Search for the cell housing the specified text and yield its [X, Y] center coordinate. 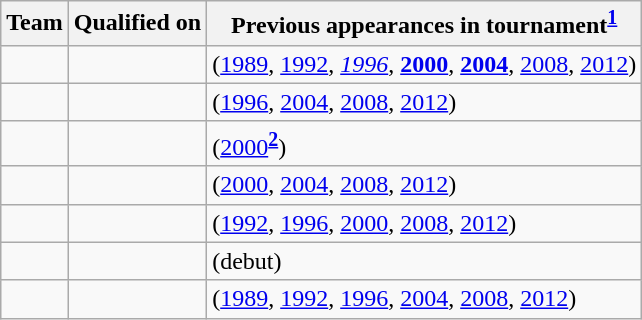
(1989, 1992, 1996, 2004, 2008, 2012) [424, 299]
(2000, 2004, 2008, 2012) [424, 185]
(20002) [424, 144]
Team [35, 24]
(1992, 1996, 2000, 2008, 2012) [424, 223]
Qualified on [137, 24]
Previous appearances in tournament1 [424, 24]
(1996, 2004, 2008, 2012) [424, 102]
(debut) [424, 261]
(1989, 1992, 1996, 2000, 2004, 2008, 2012) [424, 64]
